Search for the cell housing the specified text and yield its [x, y] center coordinate. 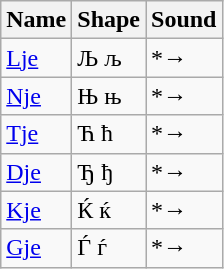
Tje [36, 134]
Sound [184, 20]
Lje [36, 58]
Ќ ќ [109, 210]
Љ љ [109, 58]
Name [36, 20]
Nje [36, 96]
Dje [36, 172]
Shape [109, 20]
Ћ ћ [109, 134]
Gje [36, 248]
Kje [36, 210]
Ѓ ѓ [109, 248]
Ђ ђ [109, 172]
Њ њ [109, 96]
